Detect which cell encompasses the target text, then output its [X, Y] center coordinate. 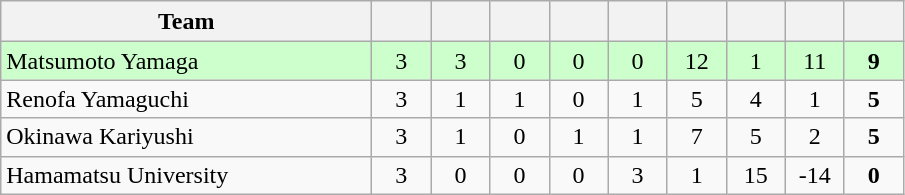
4 [756, 99]
Okinawa Kariyushi [186, 137]
12 [696, 61]
9 [874, 61]
Hamamatsu University [186, 175]
2 [814, 137]
Matsumoto Yamaga [186, 61]
Team [186, 22]
Renofa Yamaguchi [186, 99]
15 [756, 175]
7 [696, 137]
11 [814, 61]
-14 [814, 175]
